Capture the cell that displays the provided text and extract its [X, Y] central coordinate. 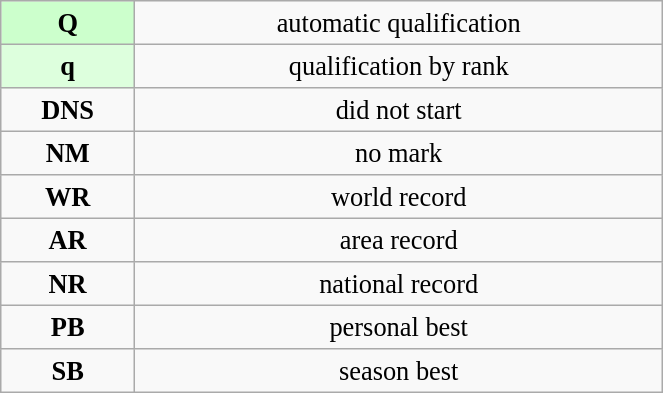
world record [399, 197]
national record [399, 284]
did not start [399, 109]
AR [68, 240]
DNS [68, 109]
automatic qualification [399, 22]
area record [399, 240]
q [68, 66]
personal best [399, 327]
qualification by rank [399, 66]
NM [68, 153]
NR [68, 284]
Q [68, 22]
WR [68, 197]
no mark [399, 153]
season best [399, 371]
PB [68, 327]
SB [68, 371]
